Determine the (x, y) coordinate at the center of the cell enclosing the given text.  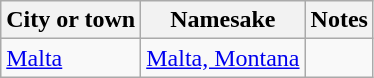
Malta, Montana (223, 58)
Namesake (223, 20)
City or town (71, 20)
Notes (339, 20)
Malta (71, 58)
